Output the [x, y] coordinate of the center of the cell containing the given text.  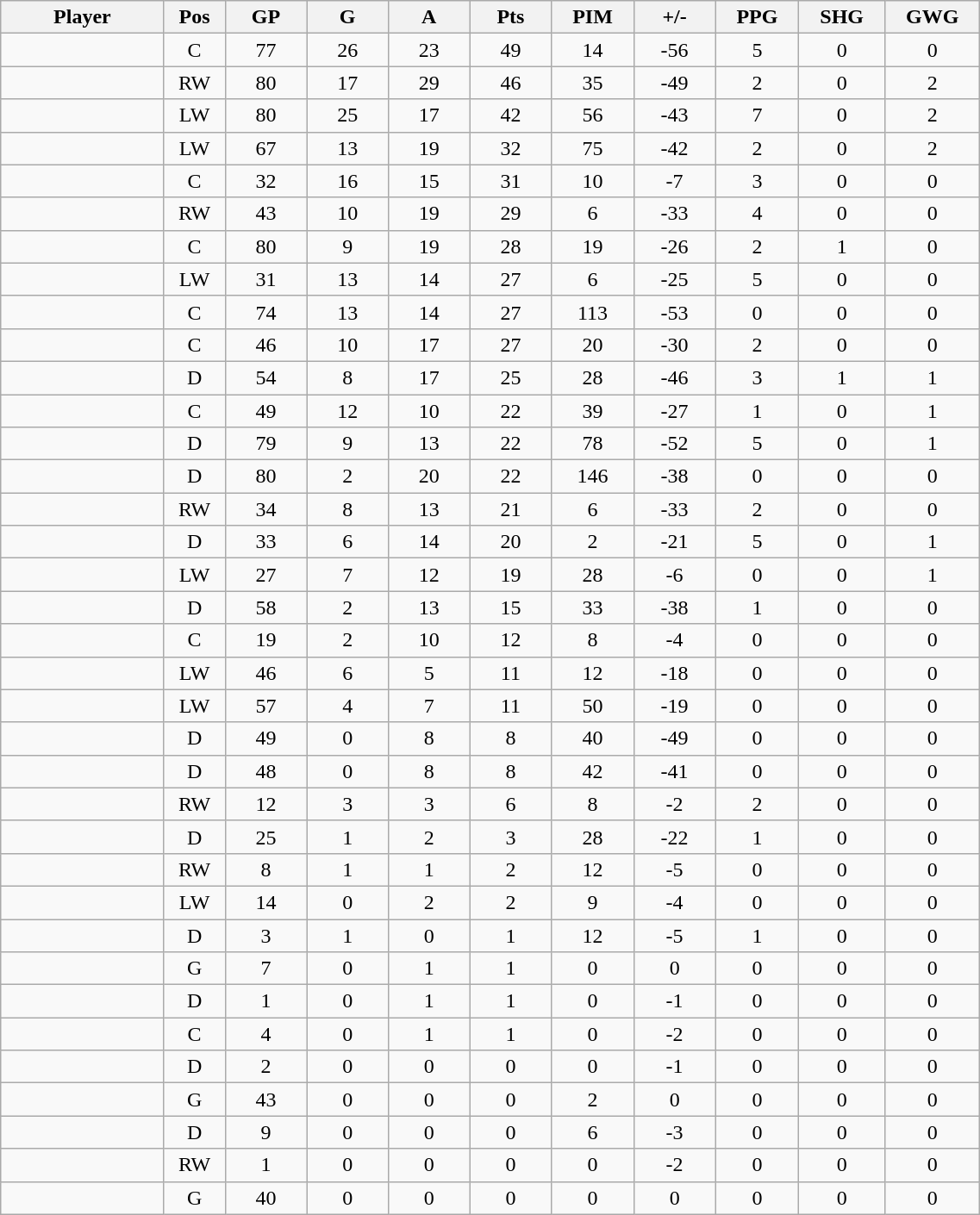
75 [593, 148]
-43 [674, 115]
GP [265, 17]
-6 [674, 575]
Player [83, 17]
-22 [674, 837]
16 [348, 181]
39 [593, 411]
-21 [674, 542]
-46 [674, 377]
-53 [674, 312]
-27 [674, 411]
113 [593, 312]
26 [348, 50]
-26 [674, 246]
PIM [593, 17]
-41 [674, 771]
-25 [674, 279]
PPG [757, 17]
A [429, 17]
21 [510, 509]
67 [265, 148]
-52 [674, 444]
-56 [674, 50]
35 [593, 83]
-3 [674, 1132]
-7 [674, 181]
50 [593, 706]
146 [593, 477]
-42 [674, 148]
Pts [510, 17]
-19 [674, 706]
78 [593, 444]
79 [265, 444]
74 [265, 312]
56 [593, 115]
-18 [674, 673]
SHG [842, 17]
57 [265, 706]
77 [265, 50]
58 [265, 607]
-30 [674, 345]
23 [429, 50]
48 [265, 771]
+/- [674, 17]
GWG [932, 17]
54 [265, 377]
34 [265, 509]
Pos [195, 17]
